Locate the cell with the specified text and output its (X, Y) center coordinate. 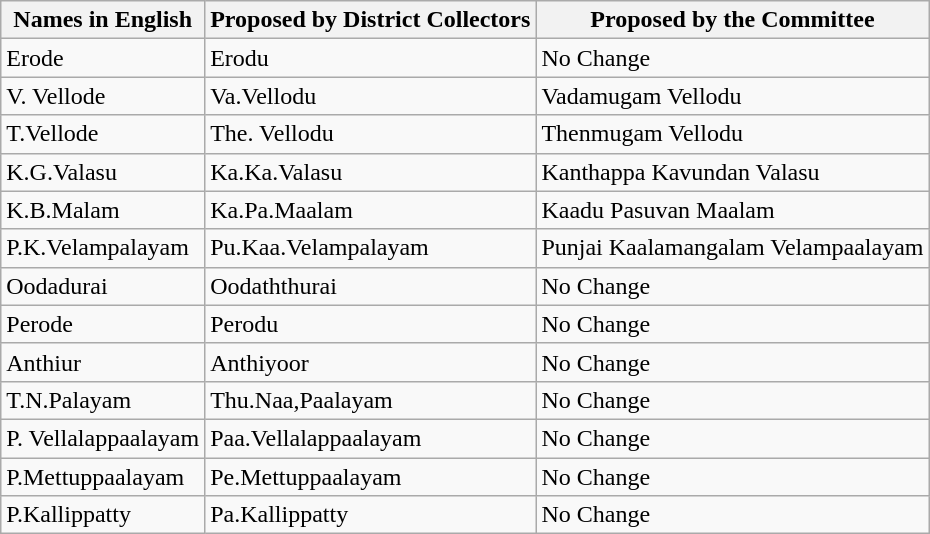
Names in English (103, 20)
Pe.Mettuppaalayam (370, 477)
P.K.Velampalayam (103, 248)
T.Vellode (103, 134)
Paa.Vellalappaalayam (370, 438)
K.B.Malam (103, 210)
V. Vellode (103, 96)
Oodaththurai (370, 286)
Perode (103, 324)
P.Mettuppaalayam (103, 477)
Anthiyoor (370, 362)
Thenmugam Vellodu (732, 134)
Pa.Kallippatty (370, 515)
Perodu (370, 324)
P. Vellalappaalayam (103, 438)
Thu.Naa,Paalayam (370, 400)
Oodadurai (103, 286)
Ka.Pa.Maalam (370, 210)
Vadamugam Vellodu (732, 96)
Kanthappa Kavundan Valasu (732, 172)
The. Vellodu (370, 134)
Erode (103, 58)
K.G.Valasu (103, 172)
Punjai Kaalamangalam Velampaalayam (732, 248)
Va.Vellodu (370, 96)
Erodu (370, 58)
Pu.Kaa.Velampalayam (370, 248)
Anthiur (103, 362)
Kaadu Pasuvan Maalam (732, 210)
Proposed by District Collectors (370, 20)
P.Kallippatty (103, 515)
Ka.Ka.Valasu (370, 172)
Proposed by the Committee (732, 20)
T.N.Palayam (103, 400)
